For the text-containing cell, return its midpoint in [x, y] coordinate format. 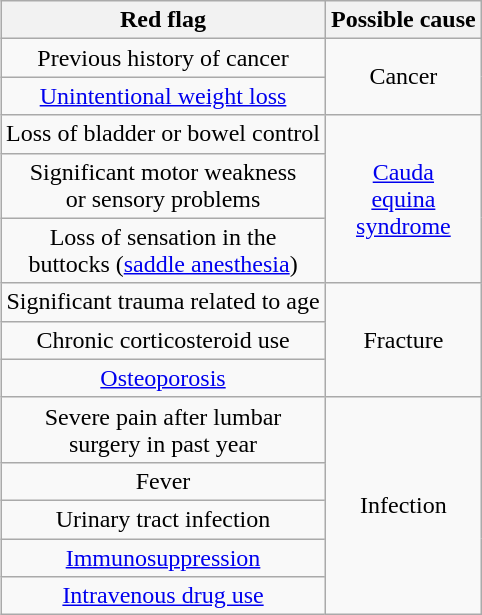
Osteoporosis [164, 378]
Chronic corticosteroid use [164, 340]
Immunosuppression [164, 557]
Intravenous drug use [164, 596]
Significant trauma related to age [164, 302]
Cancer [404, 77]
Urinary tract infection [164, 519]
Loss of sensation in thebuttocks (saddle anesthesia) [164, 250]
Significant motor weaknessor sensory problems [164, 186]
Infection [404, 506]
Previous history of cancer [164, 58]
Caudaequinasyndrome [404, 199]
Possible cause [404, 20]
Red flag [164, 20]
Fracture [404, 340]
Fever [164, 481]
Loss of bladder or bowel control [164, 134]
Unintentional weight loss [164, 96]
Severe pain after lumbarsurgery in past year [164, 430]
